Output the (X, Y) coordinate of the center of the cell containing the given text.  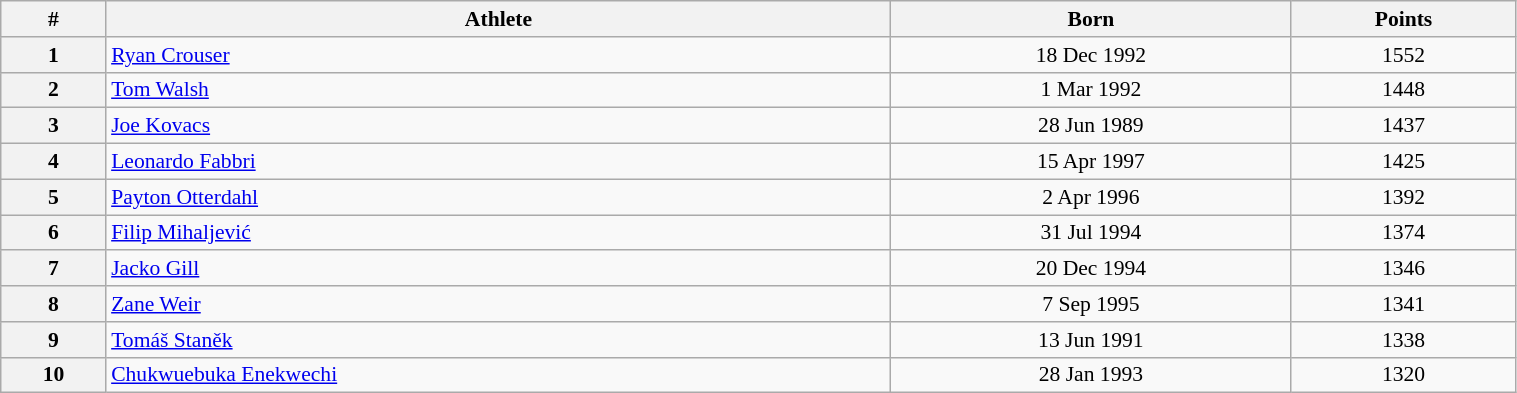
10 (54, 375)
3 (54, 126)
Born (1091, 19)
2 Apr 1996 (1091, 197)
1346 (1404, 269)
28 Jan 1993 (1091, 375)
9 (54, 340)
1437 (1404, 126)
7 (54, 269)
1338 (1404, 340)
28 Jun 1989 (1091, 126)
Jacko Gill (498, 269)
Ryan Crouser (498, 55)
5 (54, 197)
Chukwuebuka Enekwechi (498, 375)
Tom Walsh (498, 90)
Tomáš Staněk (498, 340)
Payton Otterdahl (498, 197)
4 (54, 162)
8 (54, 304)
31 Jul 1994 (1091, 233)
15 Apr 1997 (1091, 162)
6 (54, 233)
18 Dec 1992 (1091, 55)
Leonardo Fabbri (498, 162)
1552 (1404, 55)
1448 (1404, 90)
1 Mar 1992 (1091, 90)
2 (54, 90)
Joe Kovacs (498, 126)
1425 (1404, 162)
Athlete (498, 19)
1320 (1404, 375)
Zane Weir (498, 304)
13 Jun 1991 (1091, 340)
1374 (1404, 233)
Filip Mihaljević (498, 233)
1 (54, 55)
1392 (1404, 197)
20 Dec 1994 (1091, 269)
Points (1404, 19)
7 Sep 1995 (1091, 304)
# (54, 19)
1341 (1404, 304)
